Search for the cell housing the specified text and yield its (X, Y) center coordinate. 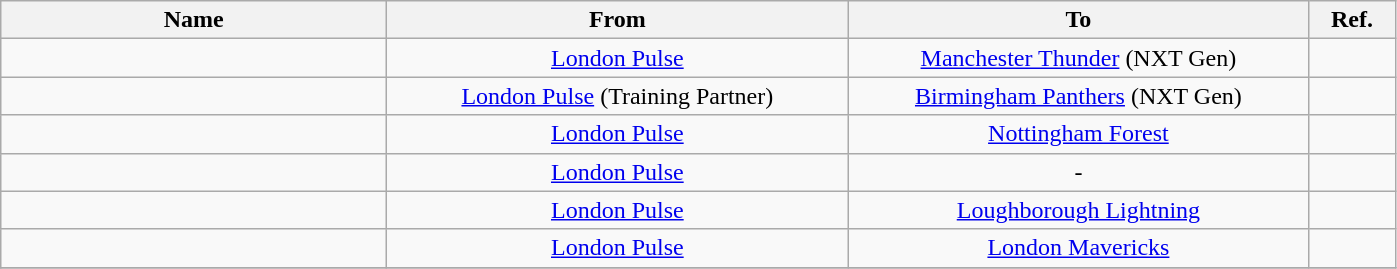
Manchester Thunder (NXT Gen) (1078, 58)
To (1078, 20)
Ref. (1352, 20)
London Pulse (Training Partner) (618, 96)
From (618, 20)
London Mavericks (1078, 248)
Birmingham Panthers (NXT Gen) (1078, 96)
- (1078, 172)
Loughborough Lightning (1078, 210)
Nottingham Forest (1078, 134)
Name (194, 20)
